Scan for the cell matching the given text and deliver its (X, Y) coordinate at center. 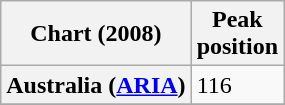
Australia (ARIA) (96, 85)
116 (237, 85)
Chart (2008) (96, 34)
Peakposition (237, 34)
